Find where the given text appears and provide that cell's center as [X, Y] coordinate. 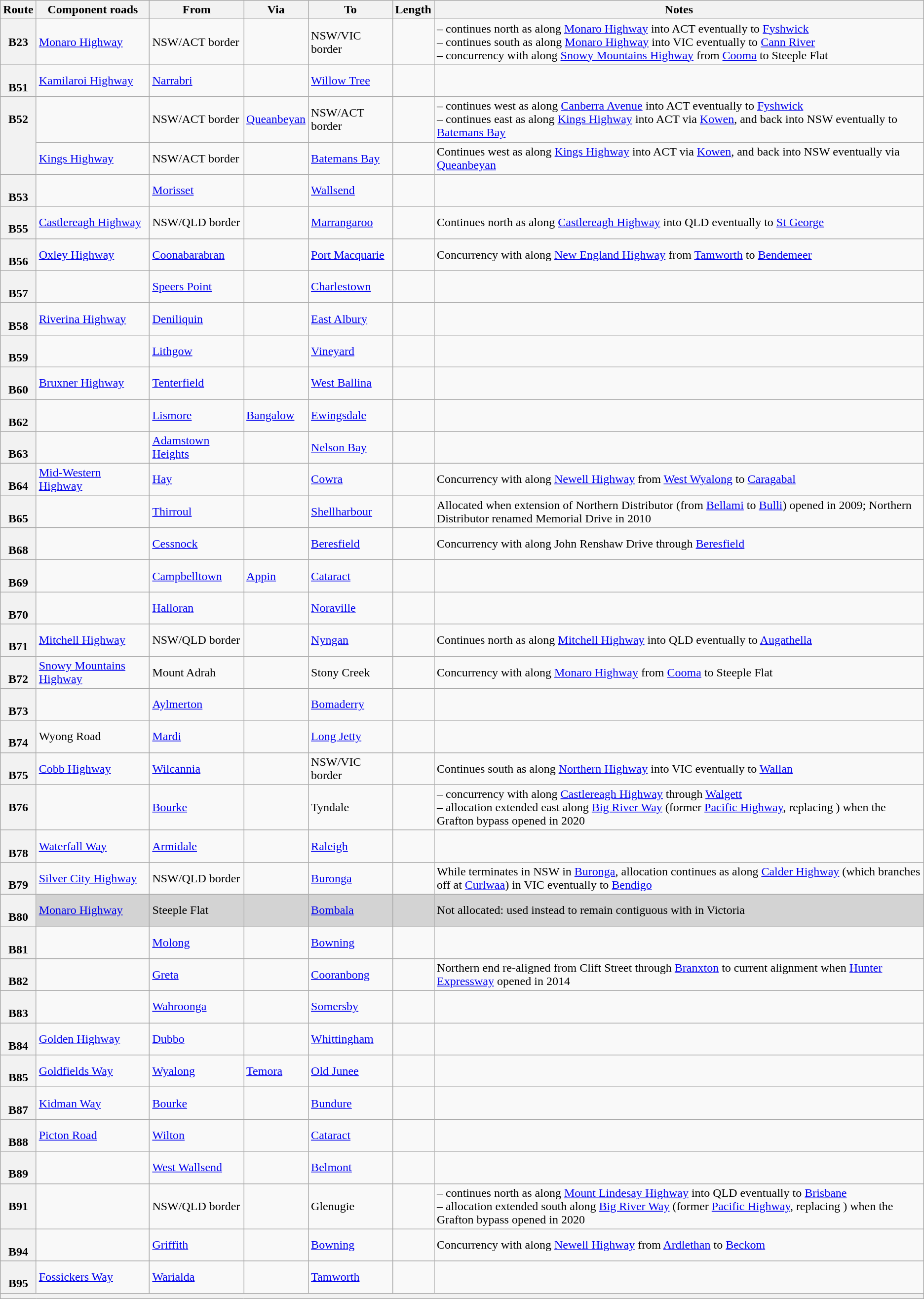
Nyngan [350, 640]
Campbelltown [196, 576]
Fossickers Way [93, 1277]
Mitchell Highway [93, 640]
B91 [18, 1206]
B74 [18, 737]
Wahroonga [196, 1007]
B78 [18, 846]
B51 [18, 81]
Old Junee [350, 1071]
Cooranbong [350, 975]
B60 [18, 383]
Stony Creek [350, 672]
B94 [18, 1245]
Snowy Mountains Highway [93, 672]
B87 [18, 1103]
Concurrency with along Newell Highway from Ardlethan to Beckom [679, 1245]
Griffith [196, 1245]
Hay [196, 480]
Tamworth [350, 1277]
Narrabri [196, 81]
Kamilaroi Highway [93, 81]
Continues west as along Kings Highway into ACT via Kowen, and back into NSW eventually via Queanbeyan [679, 158]
Waterfall Way [93, 846]
Raleigh [350, 846]
Tyndale [350, 807]
Long Jetty [350, 737]
Allocated when extension of Northern Distributor (from Bellami to Bulli) opened in 2009; Northern Distributor renamed Memorial Drive in 2010 [679, 512]
Picton Road [93, 1136]
Coonabarabran [196, 255]
Whittingham [350, 1039]
Aylmerton [196, 704]
Temora [276, 1071]
B88 [18, 1136]
While terminates in NSW in Buronga, allocation continues as along Calder Highway (which branches off at Curlwaa) in VIC eventually to Bendigo [679, 878]
Shellharbour [350, 512]
Bomaderry [350, 704]
Bundure [350, 1103]
From [196, 10]
Not allocated: used instead to remain contiguous with in Victoria [679, 910]
B59 [18, 351]
Mount Adrah [196, 672]
Marrangaroo [350, 222]
B83 [18, 1007]
Beresfield [350, 544]
Thirroul [196, 512]
Wilcannia [196, 768]
B69 [18, 576]
Steeple Flat [196, 910]
B68 [18, 544]
B85 [18, 1071]
Bombala [350, 910]
B84 [18, 1039]
Molong [196, 942]
Wallsend [350, 191]
B79 [18, 878]
Vineyard [350, 351]
Silver City Highway [93, 878]
Concurrency with along New England Highway from Tamworth to Bendemeer [679, 255]
Wyong Road [93, 737]
Continues south as along Northern Highway into VIC eventually to Wallan [679, 768]
Morisset [196, 191]
Continues north as along Mitchell Highway into QLD eventually to Augathella [679, 640]
B56 [18, 255]
Buronga [350, 878]
Wilton [196, 1136]
B89 [18, 1167]
Greta [196, 975]
Component roads [93, 10]
Somersby [350, 1007]
Castlereagh Highway [93, 222]
B65 [18, 512]
West Wallsend [196, 1167]
Kidman Way [93, 1103]
Lismore [196, 415]
Concurrency with along Newell Highway from West Wyalong to Caragabal [679, 480]
B81 [18, 942]
Lithgow [196, 351]
Route [18, 10]
Concurrency with along John Renshaw Drive through Beresfield [679, 544]
Continues north as along Castlereagh Highway into QLD eventually to St George [679, 222]
Tenterfield [196, 383]
Bruxner Highway [93, 383]
Mid-Western Highway [93, 480]
Mardi [196, 737]
Halloran [196, 608]
Concurrency with along Monaro Highway from Cooma to Steeple Flat [679, 672]
Speers Point [196, 286]
Charlestown [350, 286]
B58 [18, 319]
Belmont [350, 1167]
East Albury [350, 319]
B95 [18, 1277]
B76 [18, 807]
B52 [18, 135]
B64 [18, 480]
Wyalong [196, 1071]
Riverina Highway [93, 319]
Nelson Bay [350, 447]
B75 [18, 768]
Golden Highway [93, 1039]
Glenugie [350, 1206]
Ewingsdale [350, 415]
B63 [18, 447]
B70 [18, 608]
Dubbo [196, 1039]
Cessnock [196, 544]
Length [413, 10]
B62 [18, 415]
B71 [18, 640]
Adamstown Heights [196, 447]
Willow Tree [350, 81]
West Ballina [350, 383]
B55 [18, 222]
Deniliquin [196, 319]
To [350, 10]
Batemans Bay [350, 158]
B57 [18, 286]
Port Macquarie [350, 255]
Via [276, 10]
Northern end re-aligned from Clift Street through Branxton to current alignment when Hunter Expressway opened in 2014 [679, 975]
Oxley Highway [93, 255]
B73 [18, 704]
Appin [276, 576]
Noraville [350, 608]
B72 [18, 672]
Notes [679, 10]
Kings Highway [93, 158]
Bangalow [276, 415]
B80 [18, 910]
Cowra [350, 480]
Cobb Highway [93, 768]
Goldfields Way [93, 1071]
B53 [18, 191]
Warialda [196, 1277]
Queanbeyan [276, 119]
Armidale [196, 846]
B82 [18, 975]
B23 [18, 42]
